Search for the cell housing the specified text and yield its [X, Y] center coordinate. 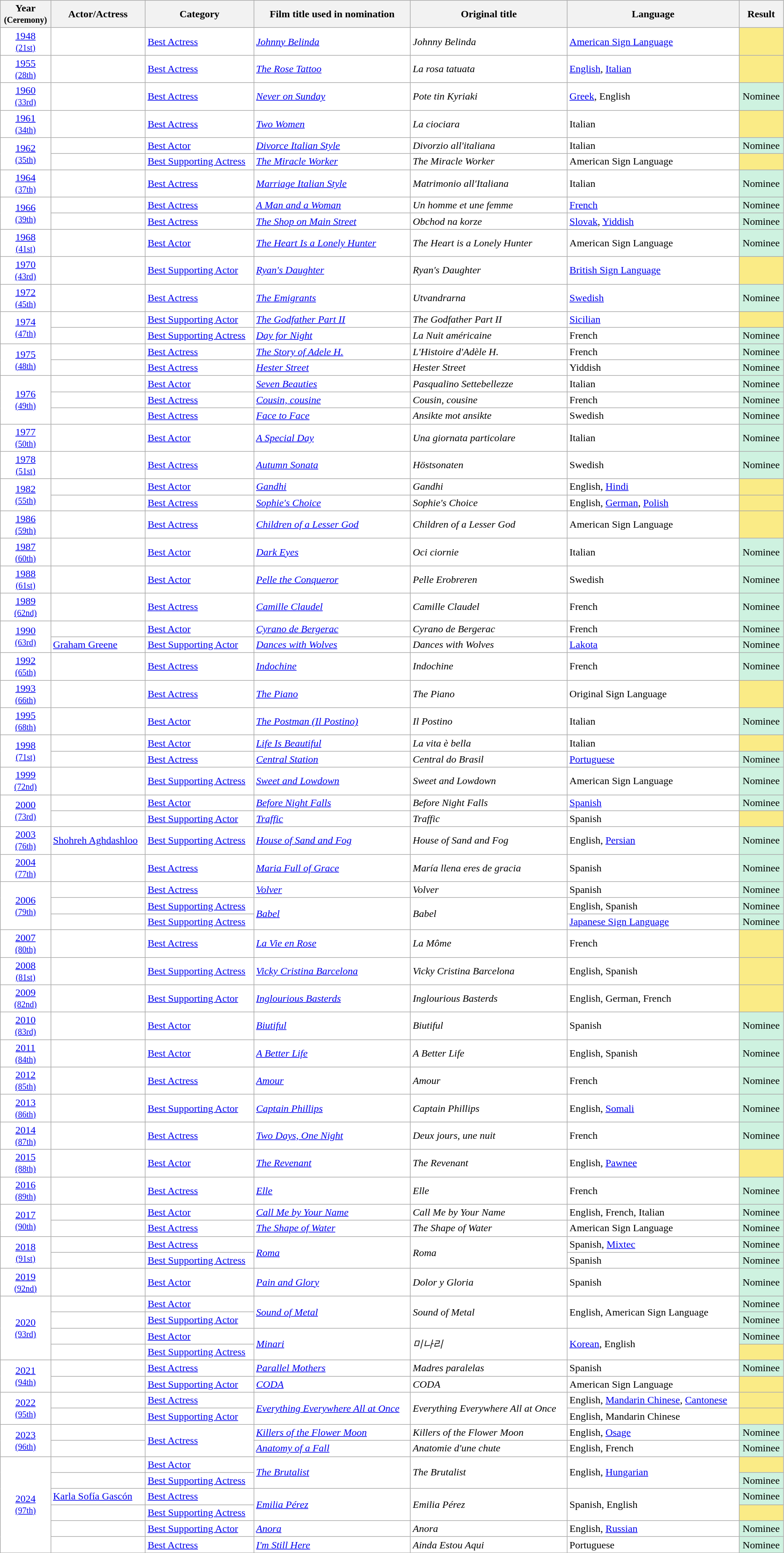
Category [199, 14]
La vita è bella [489, 743]
Spanish, Mixtec [653, 1244]
Matrimonio all'Italiana [489, 183]
Slovak, Yiddish [653, 221]
2019(92nd) [25, 1282]
2023(96th) [25, 1440]
Un homme et une femme [489, 205]
2024(97th) [25, 1504]
I'm Still Here [332, 1545]
2000(73rd) [25, 811]
Seven Beauties [332, 384]
Pote tin Kyriaki [489, 96]
La ciociara [489, 124]
Original Sign Language [653, 694]
1961(34th) [25, 124]
A Man and a Woman [332, 205]
The Heart Is a Lonely Hunter [332, 243]
Actor/Actress [98, 14]
Pain and Glory [332, 1282]
English, Mandarin Chinese [653, 1416]
2021(94th) [25, 1376]
Greek, English [653, 96]
1987(60th) [25, 552]
1970(43rd) [25, 270]
1982(55th) [25, 495]
English, Persian [653, 840]
Life Is Beautiful [332, 743]
The Rose Tattoo [332, 69]
María llena eres de gracia [489, 868]
Una giornata particolare [489, 438]
2009(82nd) [25, 999]
English, Mandarin Chinese, Cantonese [653, 1400]
1972(45th) [25, 298]
Yiddish [653, 368]
English, German, French [653, 999]
The Heart is a Lonely Hunter [489, 243]
1988(61st) [25, 580]
Pelle the Conqueror [332, 580]
English, Osage [653, 1432]
Language [653, 14]
2004(77th) [25, 868]
2012(85th) [25, 1081]
The Postman (Il Postino) [332, 721]
2017(90th) [25, 1220]
2018(91st) [25, 1252]
Divorzio all'italiana [489, 146]
Anatomy of a Fall [332, 1448]
1975(48th) [25, 360]
Sicilian [653, 320]
English, French [653, 1448]
2008(81st) [25, 971]
British Sign Language [653, 270]
Autumn Sonata [332, 465]
2020(93rd) [25, 1328]
1999(72nd) [25, 781]
Korean, English [653, 1344]
1968(41st) [25, 243]
1976(49th) [25, 400]
1977(50th) [25, 438]
1966(39th) [25, 213]
Japanese Sign Language [653, 922]
2014(87th) [25, 1135]
Year(Ceremony) [25, 14]
2015(88th) [25, 1163]
Face to Face [332, 416]
Central do Brasil [489, 759]
English, Somali [653, 1108]
L'Histoire d'Adèle H. [489, 352]
English, Hindi [653, 487]
La Môme [489, 943]
Result [761, 14]
1955(28th) [25, 69]
2011(84th) [25, 1054]
Dark Eyes [332, 552]
1995(68th) [25, 721]
1948(21st) [25, 41]
Anatomie d'une chute [489, 1448]
1978(51st) [25, 465]
Film title used in nomination [332, 14]
The Story of Adele H. [332, 352]
English, American Sign Language [653, 1312]
La Nuit américaine [489, 336]
Dolor y Gloria [489, 1282]
English, Italian [653, 69]
Deux jours, une nuit [489, 1135]
The Emigrants [332, 298]
A Special Day [332, 438]
English, Russian [653, 1529]
Lakota [653, 645]
Minari [332, 1344]
2010(83rd) [25, 1026]
Day for Night [332, 336]
1964(37th) [25, 183]
Spanish, English [653, 1504]
1989(62nd) [25, 607]
2006(79th) [25, 906]
La rosa tatuata [489, 69]
Central Station [332, 759]
Höstsonaten [489, 465]
Pelle Erobreren [489, 580]
미나리 [489, 1344]
Il Postino [489, 721]
Pasqualino Settebellezze [489, 384]
1998(71st) [25, 751]
Maria Full of Grace [332, 868]
Shohreh Aghdashloo [98, 840]
2003(76th) [25, 840]
1993(66th) [25, 694]
Graham Greene [98, 645]
Two Days, One Night [332, 1135]
Divorce Italian Style [332, 146]
2013(86th) [25, 1108]
Oci ciornie [489, 552]
1986(59th) [25, 525]
La Vie en Rose [332, 943]
Madres paralelas [489, 1368]
Marriage Italian Style [332, 183]
Parallel Mothers [332, 1368]
Ansikte mot ansikte [489, 416]
Karla Sofía Gascón [98, 1496]
English, Hungarian [653, 1472]
The Shop on Main Street [332, 221]
English, Pawnee [653, 1163]
2022(95th) [25, 1408]
Never on Sunday [332, 96]
Obchod na korze [489, 221]
1974(47th) [25, 328]
Utvandrarna [489, 298]
1960(33rd) [25, 96]
2016(89th) [25, 1190]
English, German, Polish [653, 503]
Ainda Estou Aqui [489, 1545]
1962(35th) [25, 154]
2007(80th) [25, 943]
1992(65th) [25, 666]
Original title [489, 14]
1990(63rd) [25, 637]
Two Women [332, 124]
English, French, Italian [653, 1212]
